Provide the (X, Y) coordinate of the cell's center where the given text is located.  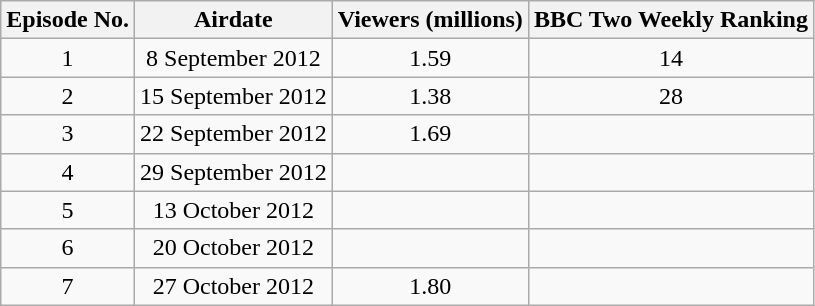
5 (68, 210)
Viewers (millions) (430, 20)
28 (670, 96)
1.80 (430, 286)
Airdate (234, 20)
2 (68, 96)
Episode No. (68, 20)
15 September 2012 (234, 96)
1.59 (430, 58)
14 (670, 58)
8 September 2012 (234, 58)
20 October 2012 (234, 248)
1.38 (430, 96)
29 September 2012 (234, 172)
4 (68, 172)
BBC Two Weekly Ranking (670, 20)
1.69 (430, 134)
27 October 2012 (234, 286)
22 September 2012 (234, 134)
3 (68, 134)
6 (68, 248)
7 (68, 286)
13 October 2012 (234, 210)
1 (68, 58)
